Capture the cell that displays the provided text and extract its (X, Y) central coordinate. 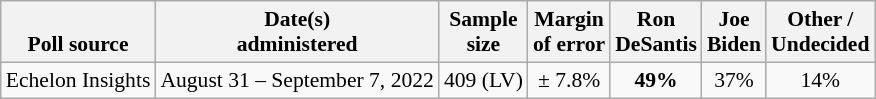
Marginof error (569, 32)
JoeBiden (734, 32)
Echelon Insights (78, 80)
RonDeSantis (656, 32)
409 (LV) (484, 80)
Poll source (78, 32)
49% (656, 80)
Samplesize (484, 32)
± 7.8% (569, 80)
August 31 – September 7, 2022 (297, 80)
37% (734, 80)
Other /Undecided (820, 32)
14% (820, 80)
Date(s)administered (297, 32)
